Scan for the cell matching the given text and deliver its (X, Y) coordinate at center. 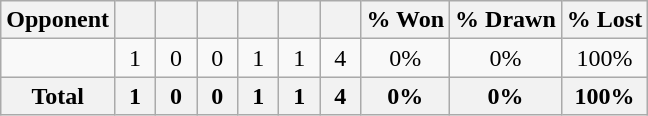
% Drawn (506, 20)
% Won (406, 20)
Total (58, 96)
Opponent (58, 20)
% Lost (604, 20)
